Extract the [X, Y] coordinate from the center of the cell holding the provided text.  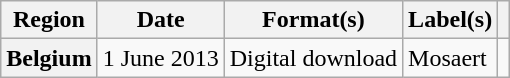
Format(s) [313, 20]
Mosaert [450, 58]
Label(s) [450, 20]
Digital download [313, 58]
Region [49, 20]
Belgium [49, 58]
Date [160, 20]
1 June 2013 [160, 58]
